Pinpoint the cell where the given text exists, returning its (X, Y) midpoint coordinate. 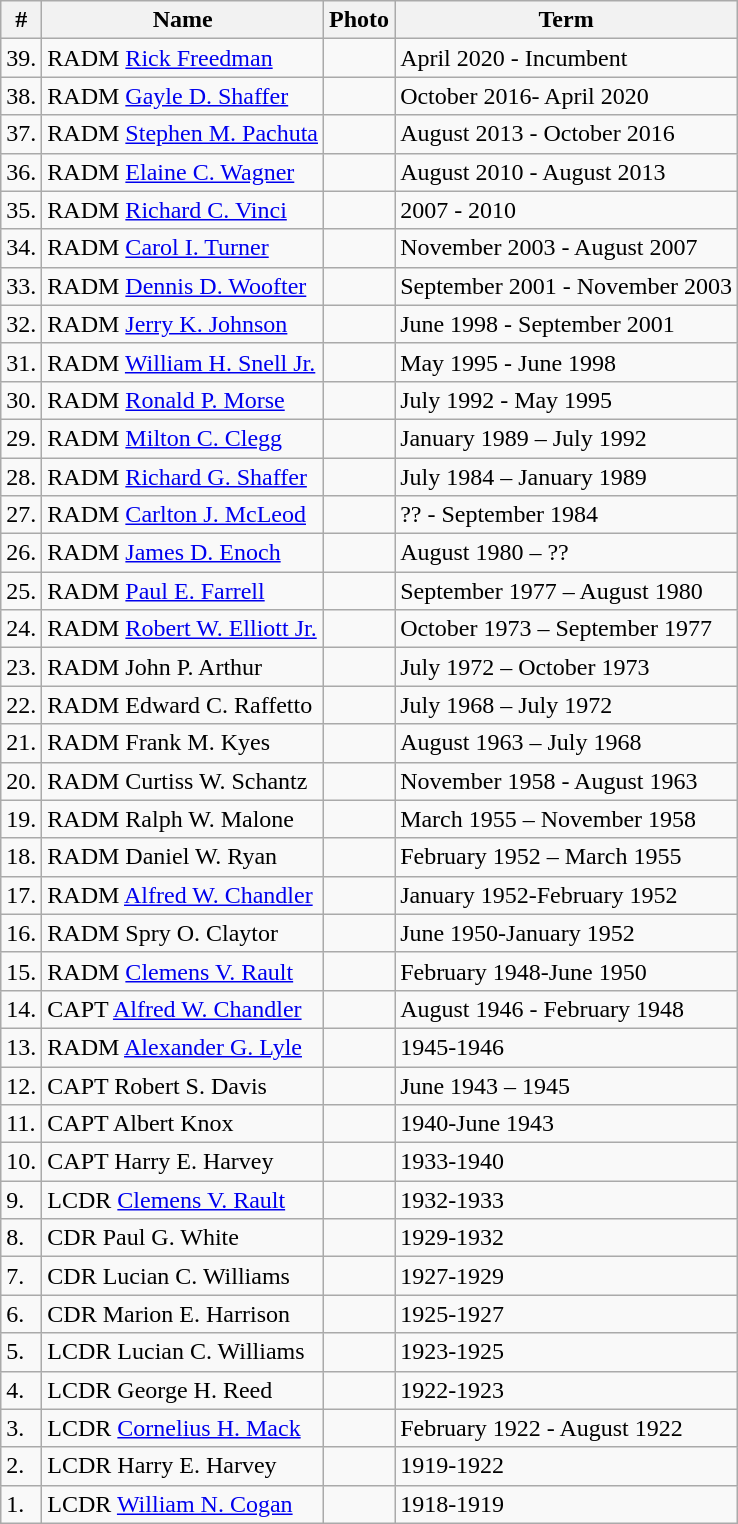
RADM Richard G. Shaffer (183, 477)
1918-1919 (566, 1504)
July 1984 – January 1989 (566, 477)
January 1989 – July 1992 (566, 438)
CAPT Harry E. Harvey (183, 1162)
June 1998 - September 2001 (566, 324)
13. (22, 1047)
34. (22, 248)
2007 - 2010 (566, 210)
LCDR Lucian C. Williams (183, 1352)
3. (22, 1428)
RADM Jerry K. Johnson (183, 324)
July 1972 – October 1973 (566, 667)
1929-1932 (566, 1238)
10. (22, 1162)
6. (22, 1314)
CAPT Alfred W. Chandler (183, 1009)
31. (22, 362)
1945-1946 (566, 1047)
27. (22, 515)
5. (22, 1352)
26. (22, 553)
RADM Milton C. Clegg (183, 438)
RADM Curtiss W. Schantz (183, 781)
RADM Rick Freedman (183, 58)
36. (22, 172)
37. (22, 134)
May 1995 - June 1998 (566, 362)
April 2020 - Incumbent (566, 58)
August 1980 – ?? (566, 553)
August 1963 – July 1968 (566, 743)
LCDR George H. Reed (183, 1390)
CDR Marion E. Harrison (183, 1314)
RADM Alfred W. Chandler (183, 895)
June 1943 – 1945 (566, 1085)
24. (22, 629)
RADM Paul E. Farrell (183, 591)
October 2016- April 2020 (566, 96)
RADM Robert W. Elliott Jr. (183, 629)
30. (22, 400)
CDR Lucian C. Williams (183, 1276)
LCDR Cornelius H. Mack (183, 1428)
RADM Daniel W. Ryan (183, 857)
33. (22, 286)
11. (22, 1124)
August 2013 - October 2016 (566, 134)
?? - September 1984 (566, 515)
# (22, 20)
February 1948-June 1950 (566, 971)
RADM Carlton J. McLeod (183, 515)
32. (22, 324)
June 1950-January 1952 (566, 933)
March 1955 – November 1958 (566, 819)
4. (22, 1390)
February 1952 – March 1955 (566, 857)
RADM Ralph W. Malone (183, 819)
August 2010 - August 2013 (566, 172)
Name (183, 20)
RADM John P. Arthur (183, 667)
1922-1923 (566, 1390)
20. (22, 781)
CDR Paul G. White (183, 1238)
29. (22, 438)
16. (22, 933)
RADM Clemens V. Rault (183, 971)
September 2001 - November 2003 (566, 286)
1923-1925 (566, 1352)
RADM Gayle D. Shaffer (183, 96)
1933-1940 (566, 1162)
February 1922 - August 1922 (566, 1428)
14. (22, 1009)
1919-1922 (566, 1466)
18. (22, 857)
2. (22, 1466)
LCDR Harry E. Harvey (183, 1466)
July 1968 – July 1972 (566, 705)
November 1958 - August 1963 (566, 781)
CAPT Robert S. Davis (183, 1085)
35. (22, 210)
LCDR Clemens V. Rault (183, 1200)
October 1973 – September 1977 (566, 629)
15. (22, 971)
RADM Ronald P. Morse (183, 400)
RADM Elaine C. Wagner (183, 172)
November 2003 - August 2007 (566, 248)
RADM Dennis D. Woofter (183, 286)
Term (566, 20)
1925-1927 (566, 1314)
23. (22, 667)
8. (22, 1238)
19. (22, 819)
RADM Spry O. Claytor (183, 933)
September 1977 – August 1980 (566, 591)
RADM James D. Enoch (183, 553)
LCDR William N. Cogan (183, 1504)
28. (22, 477)
1. (22, 1504)
RADM William H. Snell Jr. (183, 362)
RADM Stephen M. Pachuta (183, 134)
39. (22, 58)
CAPT Albert Knox (183, 1124)
9. (22, 1200)
7. (22, 1276)
RADM Carol I. Turner (183, 248)
1932-1933 (566, 1200)
July 1992 - May 1995 (566, 400)
RADM Alexander G. Lyle (183, 1047)
RADM Frank M. Kyes (183, 743)
12. (22, 1085)
RADM Richard C. Vinci (183, 210)
21. (22, 743)
1940-June 1943 (566, 1124)
Photo (360, 20)
RADM Edward C. Raffetto (183, 705)
1927-1929 (566, 1276)
January 1952-February 1952 (566, 895)
38. (22, 96)
25. (22, 591)
22. (22, 705)
August 1946 - February 1948 (566, 1009)
17. (22, 895)
